Pinpoint the cell where the given text exists, returning its (X, Y) midpoint coordinate. 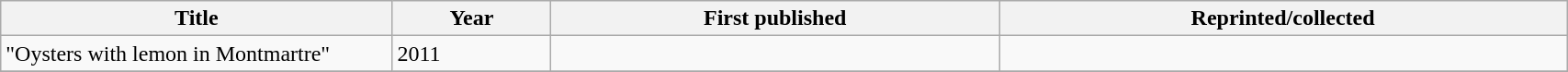
"Oysters with lemon in Montmartre" (197, 54)
Title (197, 18)
Year (472, 18)
2011 (472, 54)
Reprinted/collected (1283, 18)
First published (775, 18)
